Pinpoint the cell where the given text exists, returning its (x, y) midpoint coordinate. 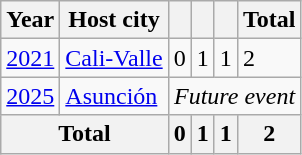
2025 (30, 96)
Cali-Valle (114, 58)
2021 (30, 58)
Year (30, 20)
Future event (234, 96)
Host city (114, 20)
Asunción (114, 96)
